Capture the cell that displays the provided text and extract its (x, y) central coordinate. 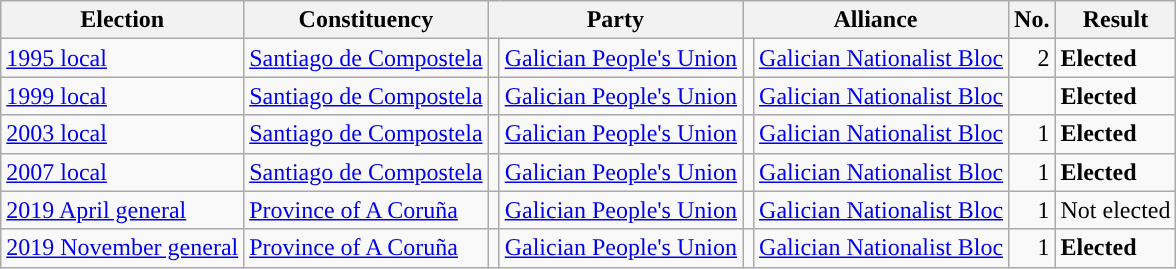
Constituency (366, 20)
No. (1032, 20)
2003 local (122, 134)
1999 local (122, 96)
Result (1116, 20)
2019 April general (122, 210)
1995 local (122, 58)
Not elected (1116, 210)
Alliance (875, 20)
Election (122, 20)
Party (615, 20)
2 (1032, 58)
2007 local (122, 172)
2019 November general (122, 248)
